Return [x, y] of the center of cell containing provided text 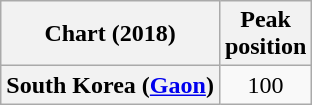
Peak position [265, 34]
Chart (2018) [110, 34]
100 [265, 85]
South Korea (Gaon) [110, 85]
